Determine the [X, Y] coordinate at the center of the cell enclosing the given text.  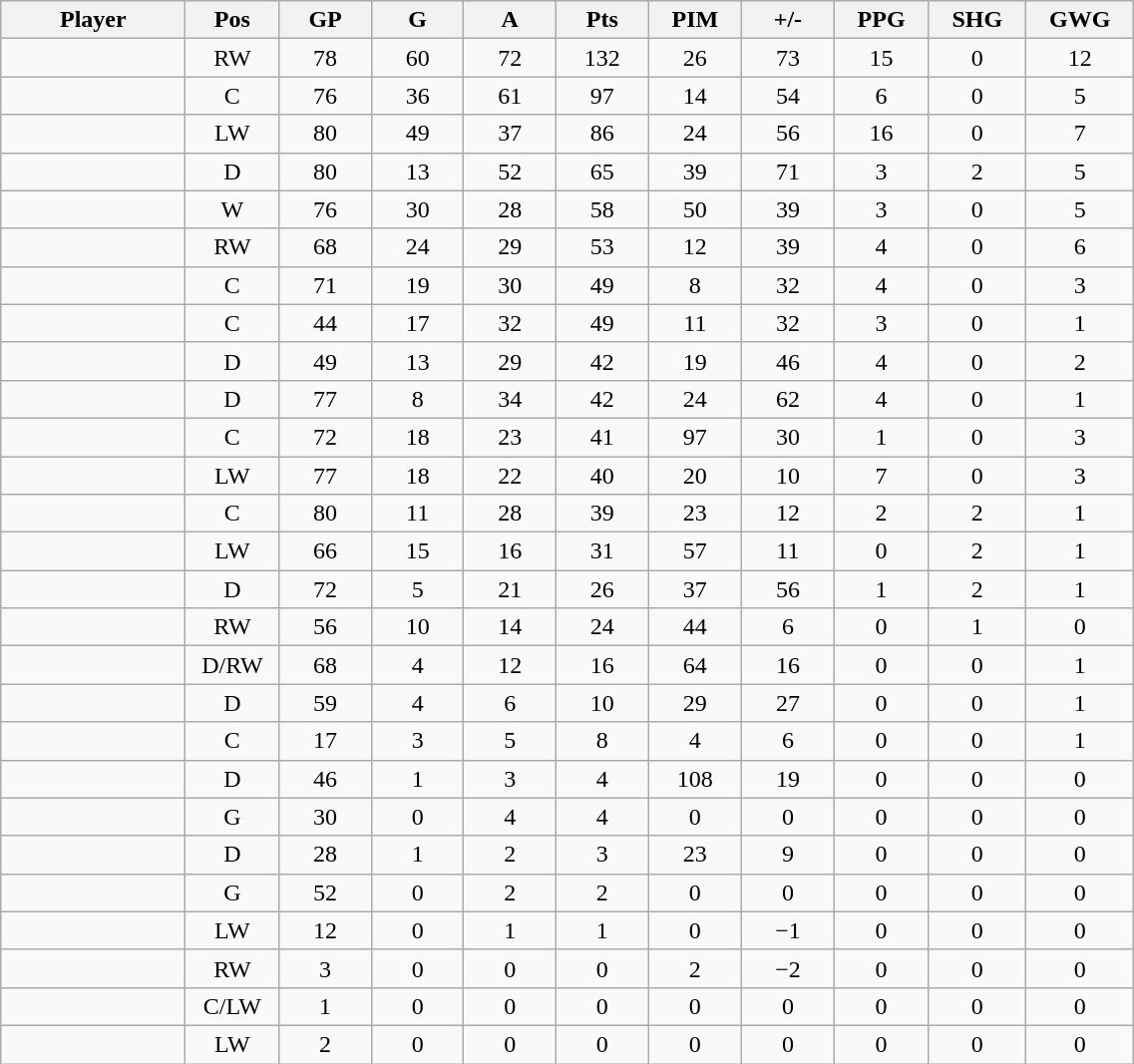
22 [511, 476]
Player [94, 20]
62 [788, 399]
66 [325, 551]
41 [602, 437]
86 [602, 134]
59 [325, 703]
−2 [788, 968]
132 [602, 58]
W [232, 209]
A [511, 20]
PIM [695, 20]
Pts [602, 20]
C/LW [232, 1006]
GWG [1080, 20]
20 [695, 476]
40 [602, 476]
65 [602, 172]
50 [695, 209]
9 [788, 855]
Pos [232, 20]
PPG [882, 20]
34 [511, 399]
64 [695, 665]
60 [417, 58]
57 [695, 551]
+/- [788, 20]
GP [325, 20]
SHG [977, 20]
27 [788, 703]
53 [602, 247]
−1 [788, 930]
73 [788, 58]
108 [695, 779]
61 [511, 96]
78 [325, 58]
54 [788, 96]
21 [511, 589]
36 [417, 96]
D/RW [232, 665]
31 [602, 551]
58 [602, 209]
